Extract the (x, y) coordinate from the center of the cell holding the provided text.  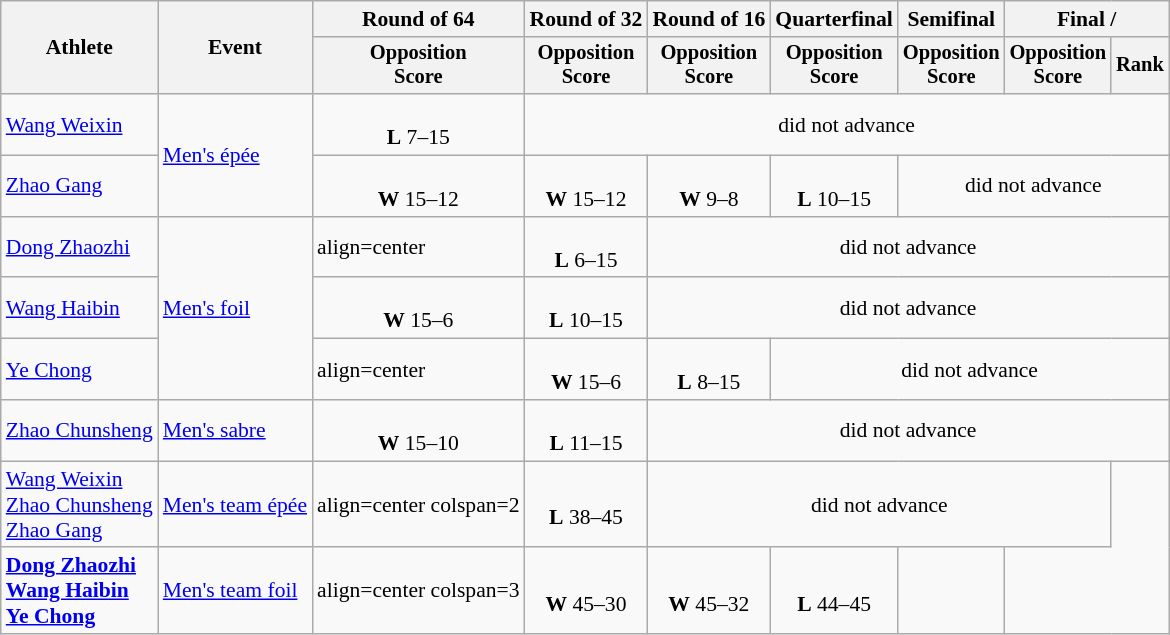
Round of 32 (586, 19)
L 7–15 (418, 124)
Wang Haibin (80, 308)
L 11–15 (586, 430)
L 6–15 (586, 248)
Quarterfinal (834, 19)
L 38–45 (586, 504)
Round of 16 (708, 19)
L 8–15 (708, 370)
Semifinal (952, 19)
W 45–30 (586, 592)
Dong Zhaozhi (80, 248)
Men's épée (235, 155)
Dong ZhaozhiWang HaibinYe Chong (80, 592)
Wang Weixin Zhao Chunsheng Zhao Gang (80, 504)
Round of 64 (418, 19)
Event (235, 48)
Rank (1140, 66)
Men's foil (235, 308)
Zhao Chunsheng (80, 430)
Zhao Gang (80, 186)
Men's sabre (235, 430)
align=center colspan=3 (418, 592)
W 45–32 (708, 592)
Ye Chong (80, 370)
align=center colspan=2 (418, 504)
W 9–8 (708, 186)
Final / (1087, 19)
Athlete (80, 48)
Men's team foil (235, 592)
W 15–10 (418, 430)
Wang Weixin (80, 124)
L 44–45 (834, 592)
Men's team épée (235, 504)
